For the text-containing cell, return its midpoint in (x, y) coordinate format. 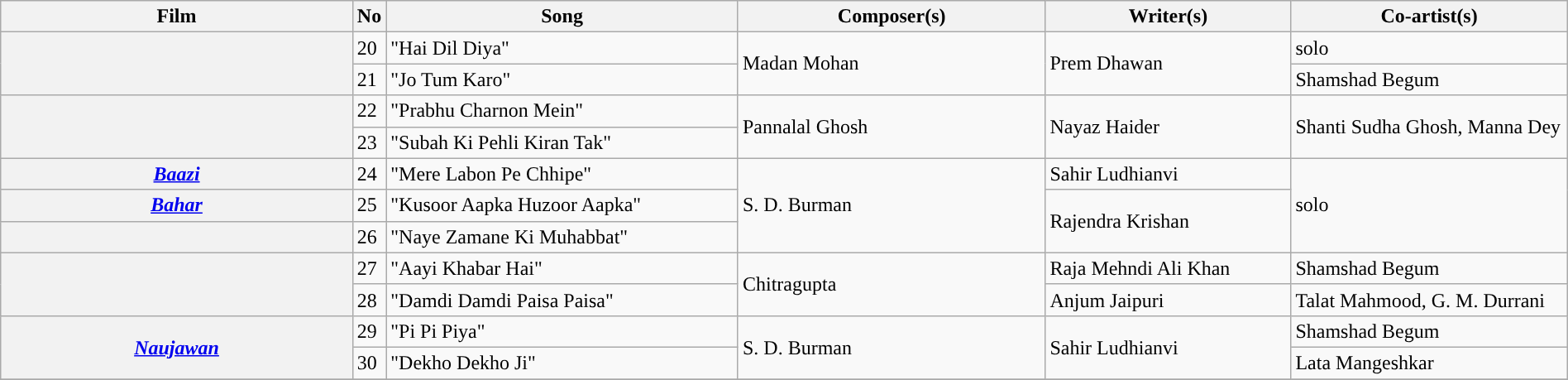
Lata Mangeshkar (1429, 363)
Rajendra Krishan (1168, 221)
"Dekho Dekho Ji" (562, 363)
26 (369, 237)
Talat Mahmood, G. M. Durrani (1429, 300)
21 (369, 79)
Prem Dhawan (1168, 64)
Baazi (177, 174)
"Hai Dil Diya" (562, 48)
"Prabhu Charnon Mein" (562, 111)
"Aayi Khabar Hai" (562, 268)
Shanti Sudha Ghosh, Manna Dey (1429, 127)
"Pi Pi Piya" (562, 331)
"Subah Ki Pehli Kiran Tak" (562, 142)
Song (562, 17)
Nayaz Haider (1168, 127)
30 (369, 363)
24 (369, 174)
28 (369, 300)
"Jo Tum Karo" (562, 79)
Bahar (177, 205)
20 (369, 48)
"Mere Labon Pe Chhipe" (562, 174)
"Naye Zamane Ki Muhabbat" (562, 237)
Pannalal Ghosh (892, 127)
23 (369, 142)
27 (369, 268)
Composer(s) (892, 17)
Anjum Jaipuri (1168, 300)
25 (369, 205)
"Damdi Damdi Paisa Paisa" (562, 300)
No (369, 17)
Writer(s) (1168, 17)
Film (177, 17)
Madan Mohan (892, 64)
22 (369, 111)
29 (369, 331)
Raja Mehndi Ali Khan (1168, 268)
"Kusoor Aapka Huzoor Aapka" (562, 205)
Chitragupta (892, 284)
Co-artist(s) (1429, 17)
Naujawan (177, 347)
